Determine the (X, Y) coordinate at the center of the cell enclosing the given text.  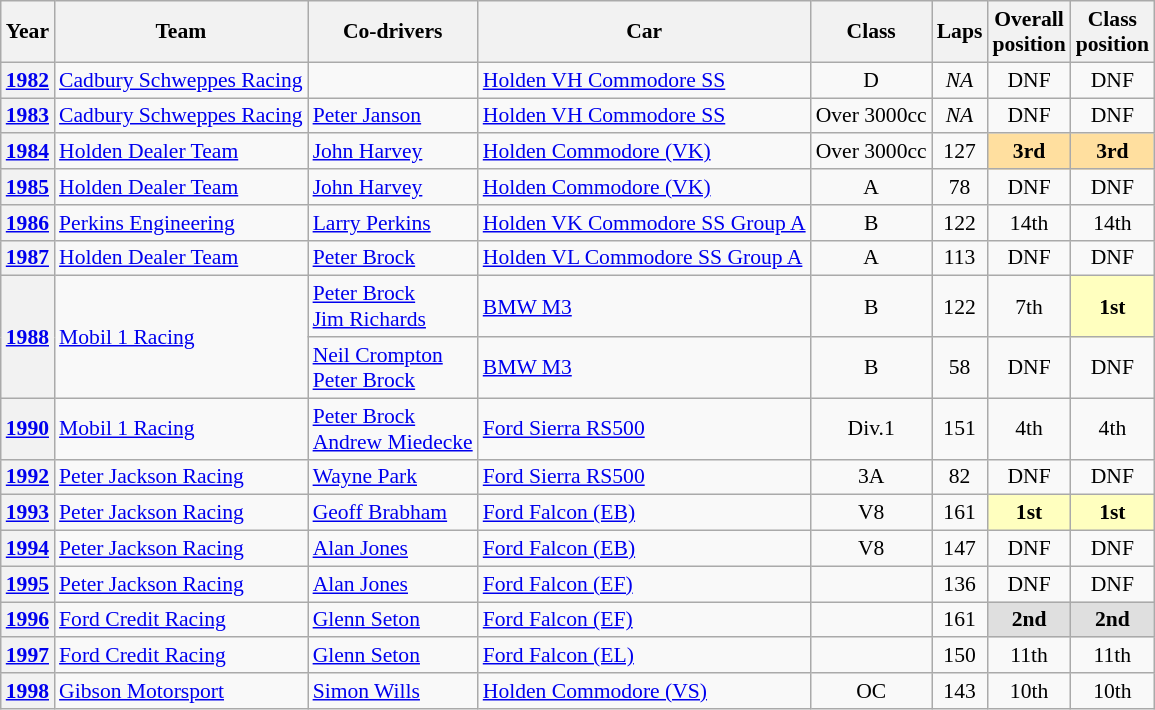
Simon Wills (393, 691)
Year (28, 32)
Holden VL Commodore SS Group A (644, 258)
1997 (28, 656)
1995 (28, 584)
Car (644, 32)
1998 (28, 691)
Holden Commodore (VS) (644, 691)
Gibson Motorsport (181, 691)
Peter Brock Andrew Miedecke (393, 428)
Holden VK Commodore SS Group A (644, 223)
Co-drivers (393, 32)
1984 (28, 152)
Wayne Park (393, 477)
1993 (28, 513)
Class (872, 32)
D (872, 80)
Laps (960, 32)
Peter Brock (393, 258)
1987 (28, 258)
1992 (28, 477)
Div.1 (872, 428)
113 (960, 258)
147 (960, 549)
Neil Crompton Peter Brock (393, 368)
Team (181, 32)
127 (960, 152)
58 (960, 368)
OC (872, 691)
Overallposition (1028, 32)
1990 (28, 428)
3A (872, 477)
Peter Brock Jim Richards (393, 306)
Larry Perkins (393, 223)
82 (960, 477)
136 (960, 584)
Perkins Engineering (181, 223)
Ford Falcon (EL) (644, 656)
78 (960, 187)
1994 (28, 549)
1985 (28, 187)
Peter Janson (393, 116)
1986 (28, 223)
143 (960, 691)
1996 (28, 620)
150 (960, 656)
151 (960, 428)
Classposition (1112, 32)
7th (1028, 306)
1983 (28, 116)
1982 (28, 80)
Geoff Brabham (393, 513)
1988 (28, 337)
